For the text-containing cell, return its midpoint in [x, y] coordinate format. 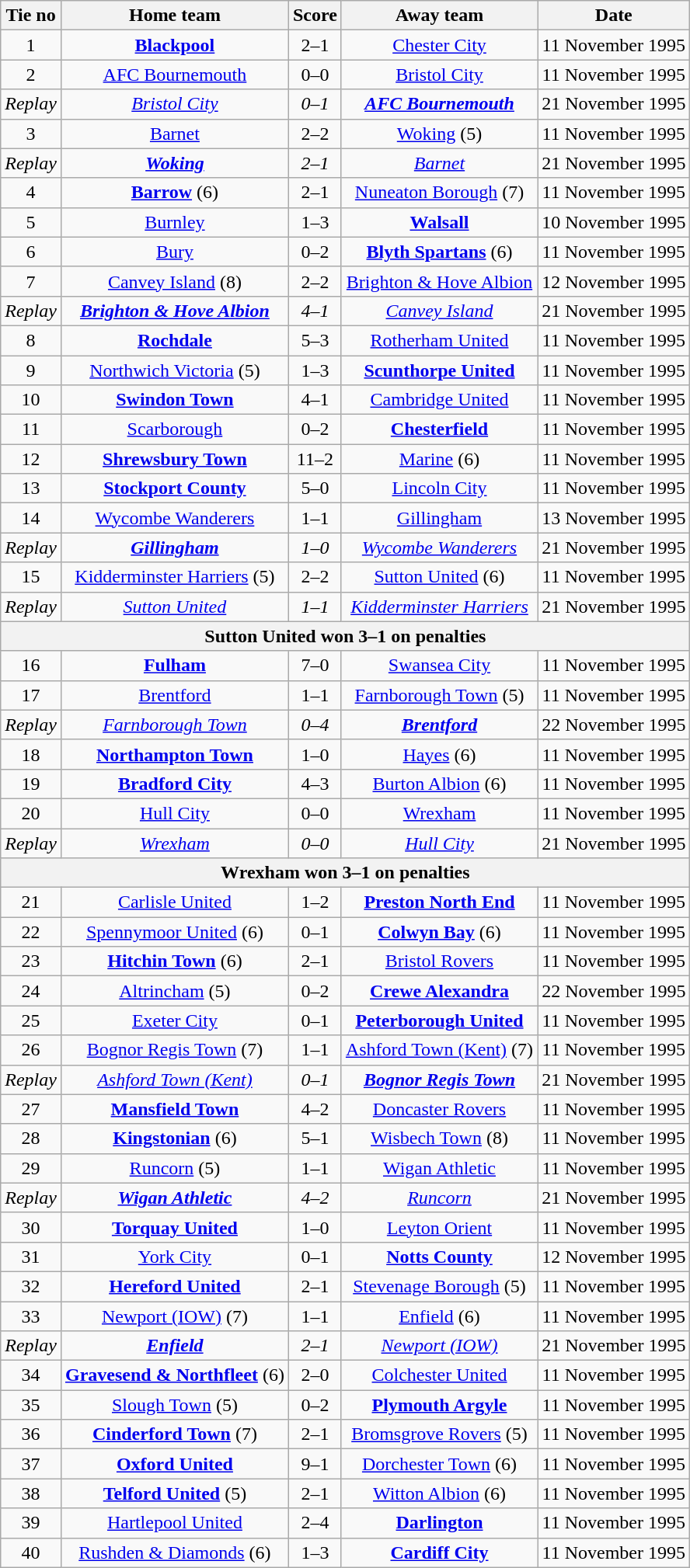
Spennymoor United (6) [174, 932]
Scunthorpe United [439, 370]
Kidderminster Harriers [439, 607]
Sutton United (6) [439, 577]
Fulham [174, 666]
32 [31, 1286]
Blackpool [174, 45]
35 [31, 1405]
Telford United (5) [174, 1493]
33 [31, 1316]
Lincoln City [439, 488]
20 [31, 813]
Enfield [174, 1346]
Burnley [174, 222]
Nuneaton Borough (7) [439, 193]
6 [31, 252]
Away team [439, 16]
5–1 [315, 1139]
Walsall [439, 222]
Cardiff City [439, 1552]
Colwyn Bay (6) [439, 932]
15 [31, 577]
Scarborough [174, 429]
Rushden & Diamonds (6) [174, 1552]
16 [31, 666]
Barrow (6) [174, 193]
29 [31, 1168]
Ashford Town (Kent) [174, 1080]
19 [31, 784]
Witton Albion (6) [439, 1493]
Date [614, 16]
7–0 [315, 666]
Bury [174, 252]
10 November 1995 [614, 222]
Notts County [439, 1257]
23 [31, 961]
Woking [174, 163]
40 [31, 1552]
Woking (5) [439, 134]
5–3 [315, 340]
Leyton Orient [439, 1227]
Swansea City [439, 666]
Kidderminster Harriers (5) [174, 577]
Colchester United [439, 1375]
1–2 [315, 902]
30 [31, 1227]
18 [31, 754]
9 [31, 370]
17 [31, 695]
Crewe Alexandra [439, 991]
Hartlepool United [174, 1523]
Bristol Rovers [439, 961]
13 November 1995 [614, 518]
38 [31, 1493]
Marine (6) [439, 459]
34 [31, 1375]
25 [31, 1020]
Rochdale [174, 340]
Bromsgrove Rovers (5) [439, 1434]
7 [31, 281]
13 [31, 488]
Hayes (6) [439, 754]
4 [31, 193]
Cambridge United [439, 400]
Newport (IOW) (7) [174, 1316]
Canvey Island (8) [174, 281]
Blyth Spartans (6) [439, 252]
8 [31, 340]
Bognor Regis Town [439, 1080]
Northwich Victoria (5) [174, 370]
2 [31, 75]
Swindon Town [174, 400]
Carlisle United [174, 902]
Newport (IOW) [439, 1346]
5 [31, 222]
14 [31, 518]
2–0 [315, 1375]
Slough Town (5) [174, 1405]
37 [31, 1464]
1 [31, 45]
2–4 [315, 1523]
22 [31, 932]
Ashford Town (Kent) (7) [439, 1050]
3 [31, 134]
Chester City [439, 45]
Gravesend & Northfleet (6) [174, 1375]
Runcorn (5) [174, 1168]
4–3 [315, 784]
Peterborough United [439, 1020]
Farnborough Town [174, 725]
Doncaster Rovers [439, 1109]
Sutton United won 3–1 on penalties [345, 636]
Home team [174, 16]
Northampton Town [174, 754]
11 [31, 429]
Oxford United [174, 1464]
11–2 [315, 459]
Enfield (6) [439, 1316]
Bradford City [174, 784]
Plymouth Argyle [439, 1405]
39 [31, 1523]
Hereford United [174, 1286]
Stevenage Borough (5) [439, 1286]
21 [31, 902]
Tie no [31, 16]
Wrexham won 3–1 on penalties [345, 873]
Exeter City [174, 1020]
9–1 [315, 1464]
Wisbech Town (8) [439, 1139]
Canvey Island [439, 311]
10 [31, 400]
Shrewsbury Town [174, 459]
Stockport County [174, 488]
Preston North End [439, 902]
Cinderford Town (7) [174, 1434]
5–0 [315, 488]
Altrincham (5) [174, 991]
31 [31, 1257]
Darlington [439, 1523]
Farnborough Town (5) [439, 695]
24 [31, 991]
Mansfield Town [174, 1109]
Kingstonian (6) [174, 1139]
York City [174, 1257]
Rotherham United [439, 340]
Hitchin Town (6) [174, 961]
Runcorn [439, 1198]
26 [31, 1050]
Sutton United [174, 607]
36 [31, 1434]
Bognor Regis Town (7) [174, 1050]
Score [315, 16]
Chesterfield [439, 429]
Burton Albion (6) [439, 784]
12 [31, 459]
27 [31, 1109]
Torquay United [174, 1227]
0–4 [315, 725]
Dorchester Town (6) [439, 1464]
28 [31, 1139]
